Detect which cell encompasses the target text, then output its [x, y] center coordinate. 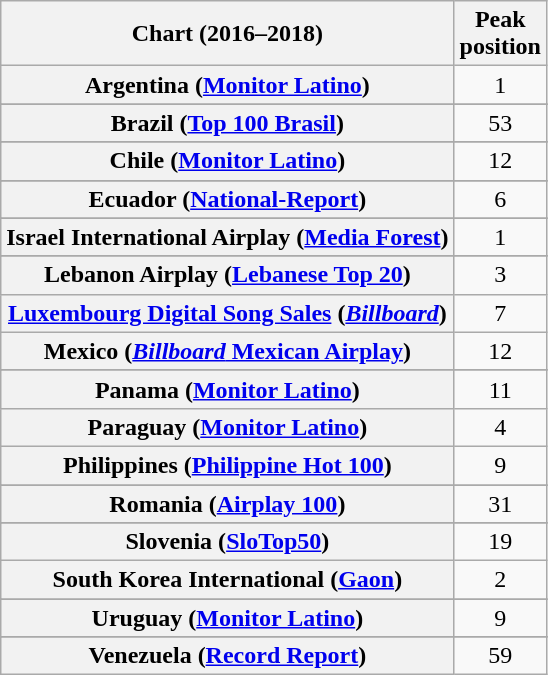
Philippines (Philippine Hot 100) [228, 465]
Chart (2016–2018) [228, 34]
Paraguay (Monitor Latino) [228, 427]
Luxembourg Digital Song Sales (Billboard) [228, 313]
Mexico (Billboard Mexican Airplay) [228, 351]
2 [500, 580]
Venezuela (Record Report) [228, 656]
Israel International Airplay (Media Forest) [228, 237]
19 [500, 542]
53 [500, 123]
Lebanon Airplay (Lebanese Top 20) [228, 275]
7 [500, 313]
Panama (Monitor Latino) [228, 389]
Uruguay (Monitor Latino) [228, 618]
Slovenia (SloTop50) [228, 542]
Romania (Airplay 100) [228, 503]
South Korea International (Gaon) [228, 580]
59 [500, 656]
Brazil (Top 100 Brasil) [228, 123]
31 [500, 503]
Peak position [500, 34]
11 [500, 389]
6 [500, 199]
Chile (Monitor Latino) [228, 161]
3 [500, 275]
Ecuador (National-Report) [228, 199]
Argentina (Monitor Latino) [228, 85]
4 [500, 427]
